Search for the cell housing the specified text and yield its (x, y) center coordinate. 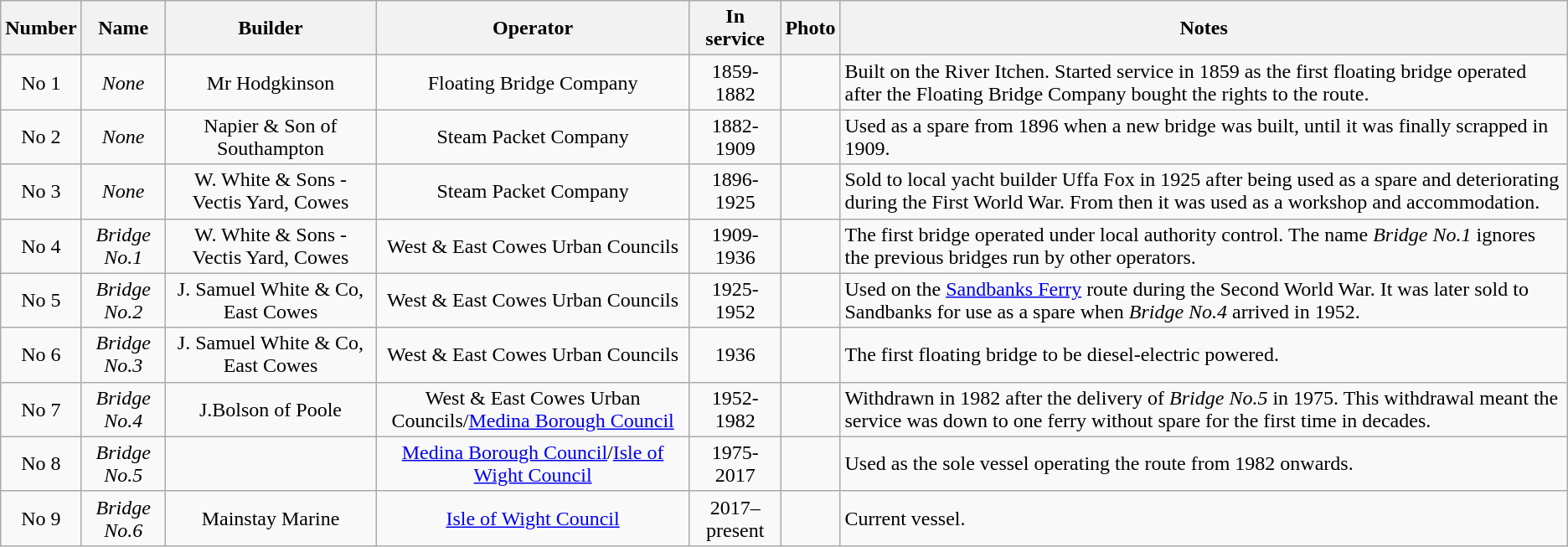
Bridge No.3 (123, 355)
No 5 (41, 300)
The first bridge operated under local authority control. The name Bridge No.1 ignores the previous bridges run by other operators. (1204, 246)
No 7 (41, 409)
1975-2017 (735, 464)
1859-1882 (735, 82)
1925-1952 (735, 300)
No 1 (41, 82)
Used as a spare from 1896 when a new bridge was built, until it was finally scrapped in 1909. (1204, 137)
No 4 (41, 246)
1936 (735, 355)
Name (123, 28)
Isle of Wight Council (533, 518)
No 8 (41, 464)
The first floating bridge to be diesel-electric powered. (1204, 355)
Bridge No.4 (123, 409)
Bridge No.5 (123, 464)
Bridge No.1 (123, 246)
1952-1982 (735, 409)
No 6 (41, 355)
Napier & Son of Southampton (270, 137)
1882-1909 (735, 137)
No 2 (41, 137)
1896-1925 (735, 191)
Medina Borough Council/Isle of Wight Council (533, 464)
2017–present (735, 518)
West & East Cowes Urban Councils/Medina Borough Council (533, 409)
In service (735, 28)
Bridge No.2 (123, 300)
Mr Hodgkinson (270, 82)
Current vessel. (1204, 518)
Used on the Sandbanks Ferry route during the Second World War. It was later sold to Sandbanks for use as a spare when Bridge No.4 arrived in 1952. (1204, 300)
Photo (811, 28)
Bridge No.6 (123, 518)
Used as the sole vessel operating the route from 1982 onwards. (1204, 464)
1909-1936 (735, 246)
Operator (533, 28)
Number (41, 28)
Mainstay Marine (270, 518)
J.Bolson of Poole (270, 409)
No 9 (41, 518)
No 3 (41, 191)
Floating Bridge Company (533, 82)
Notes (1204, 28)
Builder (270, 28)
